Detect which cell encompasses the target text, then output its [x, y] center coordinate. 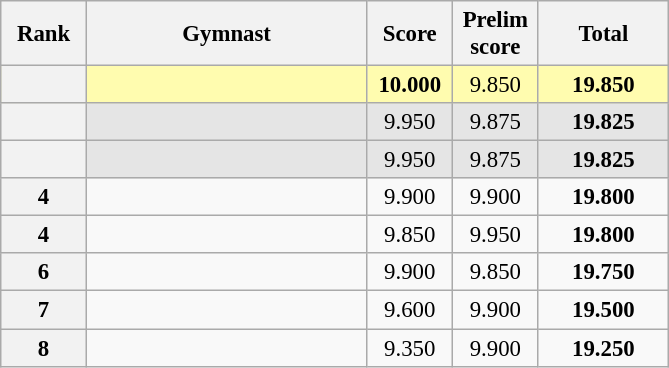
19.500 [604, 310]
19.750 [604, 273]
Total [604, 34]
7 [44, 310]
19.250 [604, 348]
Score [410, 34]
10.000 [410, 85]
9.600 [410, 310]
8 [44, 348]
Rank [44, 34]
Gymnast [226, 34]
19.850 [604, 85]
Prelim score [496, 34]
9.350 [410, 348]
6 [44, 273]
